Provide the [X, Y] coordinate of the cell's center where the given text is located.  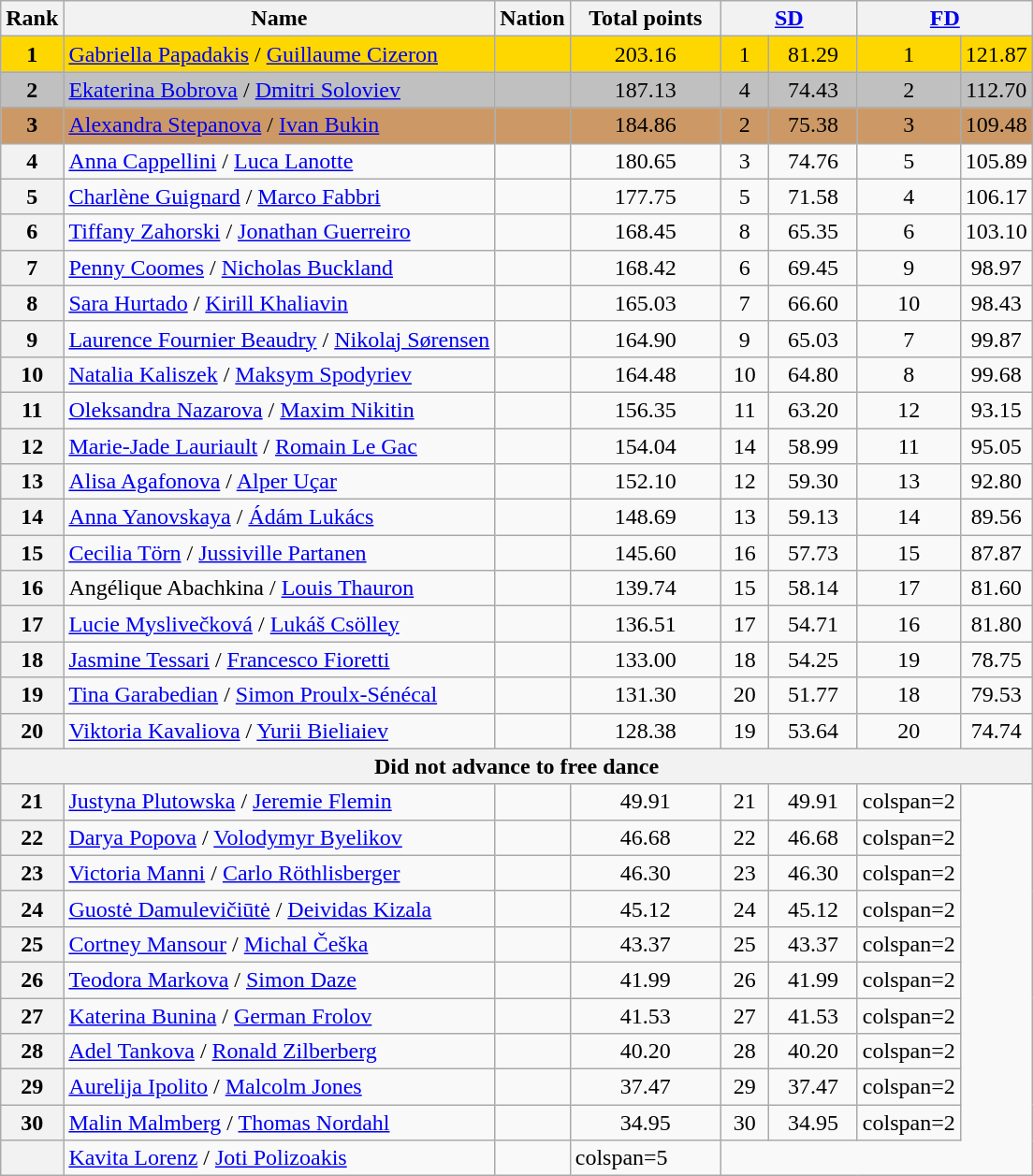
Guostė Damulevičiūtė / Deividas Kizala [279, 908]
164.90 [646, 339]
95.05 [996, 446]
99.68 [996, 374]
89.56 [996, 517]
54.71 [812, 624]
Jasmine Tessari / Francesco Fioretti [279, 660]
Did not advance to free dance [516, 766]
148.69 [646, 517]
Natalia Kaliszek / Maksym Spodyriev [279, 374]
74.76 [812, 161]
SD [789, 19]
109.48 [996, 125]
Oleksandra Nazarova / Maxim Nikitin [279, 410]
Justyna Plutowska / Jeremie Flemin [279, 802]
131.30 [646, 695]
154.04 [646, 446]
121.87 [996, 54]
Alisa Agafonova / Alper Uçar [279, 482]
FD [945, 19]
99.87 [996, 339]
Katerina Bunina / German Frolov [279, 1015]
164.48 [646, 374]
Malin Malmberg / Thomas Nordahl [279, 1123]
92.80 [996, 482]
Sara Hurtado / Kirill Khaliavin [279, 303]
colspan=5 [646, 1158]
Gabriella Papadakis / Guillaume Cizeron [279, 54]
51.77 [812, 695]
66.60 [812, 303]
71.58 [812, 196]
Ekaterina Bobrova / Dmitri Soloviev [279, 90]
58.14 [812, 588]
93.15 [996, 410]
Angélique Abachkina / Louis Thauron [279, 588]
Laurence Fournier Beaudry / Nikolaj Sørensen [279, 339]
Teodora Markova / Simon Daze [279, 980]
Marie-Jade Lauriault / Romain Le Gac [279, 446]
Name [279, 19]
103.10 [996, 232]
Tina Garabedian / Simon Proulx-Sénécal [279, 695]
Victoria Manni / Carlo Röthlisberger [279, 873]
74.74 [996, 731]
81.80 [996, 624]
79.53 [996, 695]
59.30 [812, 482]
128.38 [646, 731]
Viktoria Kavaliova / Yurii Bieliaiev [279, 731]
180.65 [646, 161]
57.73 [812, 553]
Cecilia Törn / Jussiville Partanen [279, 553]
106.17 [996, 196]
168.42 [646, 268]
Total points [646, 19]
81.60 [996, 588]
63.20 [812, 410]
Anna Cappellini / Luca Lanotte [279, 161]
203.16 [646, 54]
65.35 [812, 232]
54.25 [812, 660]
Tiffany Zahorski / Jonathan Guerreiro [279, 232]
152.10 [646, 482]
Kavita Lorenz / Joti Polizoakis [279, 1158]
Adel Tankova / Ronald Zilberberg [279, 1052]
98.43 [996, 303]
112.70 [996, 90]
177.75 [646, 196]
65.03 [812, 339]
78.75 [996, 660]
69.45 [812, 268]
Nation [532, 19]
184.86 [646, 125]
145.60 [646, 553]
Charlène Guignard / Marco Fabbri [279, 196]
136.51 [646, 624]
156.35 [646, 410]
75.38 [812, 125]
Anna Yanovskaya / Ádám Lukács [279, 517]
168.45 [646, 232]
87.87 [996, 553]
165.03 [646, 303]
59.13 [812, 517]
Aurelija Ipolito / Malcolm Jones [279, 1087]
81.29 [812, 54]
105.89 [996, 161]
Darya Popova / Volodymyr Byelikov [279, 837]
133.00 [646, 660]
139.74 [646, 588]
98.97 [996, 268]
53.64 [812, 731]
64.80 [812, 374]
58.99 [812, 446]
Penny Coomes / Nicholas Buckland [279, 268]
Rank [32, 19]
Lucie Myslivečková / Lukáš Csölley [279, 624]
74.43 [812, 90]
Alexandra Stepanova / Ivan Bukin [279, 125]
Cortney Mansour / Michal Češka [279, 944]
187.13 [646, 90]
